Capture the cell that displays the provided text and extract its [X, Y] central coordinate. 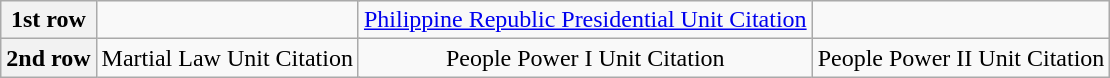
People Power II Unit Citation [961, 58]
People Power I Unit Citation [585, 58]
2nd row [48, 58]
Philippine Republic Presidential Unit Citation [585, 20]
Martial Law Unit Citation [227, 58]
1st row [48, 20]
